Detect which cell encompasses the target text, then output its [x, y] center coordinate. 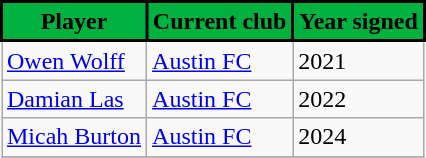
Player [74, 22]
2022 [358, 99]
2024 [358, 137]
Owen Wolff [74, 60]
Micah Burton [74, 137]
2021 [358, 60]
Current club [220, 22]
Damian Las [74, 99]
Year signed [358, 22]
